Pinpoint the cell where the given text exists, returning its (x, y) midpoint coordinate. 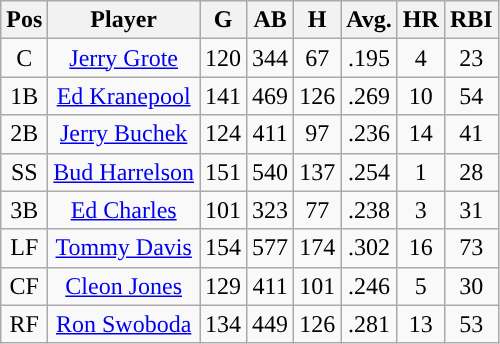
3B (24, 210)
.281 (370, 324)
Jerry Buchek (124, 134)
3 (420, 210)
.195 (370, 58)
53 (471, 324)
.254 (370, 172)
151 (224, 172)
LF (24, 248)
AB (270, 20)
154 (224, 248)
RBI (471, 20)
577 (270, 248)
.269 (370, 96)
1B (24, 96)
RF (24, 324)
Cleon Jones (124, 286)
10 (420, 96)
54 (471, 96)
Jerry Grote (124, 58)
.302 (370, 248)
67 (318, 58)
HR (420, 20)
13 (420, 324)
469 (270, 96)
G (224, 20)
.246 (370, 286)
31 (471, 210)
137 (318, 172)
449 (270, 324)
124 (224, 134)
174 (318, 248)
73 (471, 248)
H (318, 20)
28 (471, 172)
Tommy Davis (124, 248)
Ed Charles (124, 210)
2B (24, 134)
14 (420, 134)
4 (420, 58)
Avg. (370, 20)
23 (471, 58)
Ron Swoboda (124, 324)
1 (420, 172)
16 (420, 248)
344 (270, 58)
Pos (24, 20)
77 (318, 210)
Player (124, 20)
Bud Harrelson (124, 172)
5 (420, 286)
.238 (370, 210)
97 (318, 134)
30 (471, 286)
CF (24, 286)
Ed Kranepool (124, 96)
141 (224, 96)
134 (224, 324)
129 (224, 286)
.236 (370, 134)
41 (471, 134)
323 (270, 210)
540 (270, 172)
C (24, 58)
SS (24, 172)
120 (224, 58)
